Pinpoint the cell where the given text exists, returning its (x, y) midpoint coordinate. 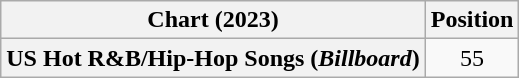
US Hot R&B/Hip-Hop Songs (Billboard) (213, 58)
Chart (2023) (213, 20)
Position (472, 20)
55 (472, 58)
